From the cell containing the given text, extract its center point as [x, y] coordinate. 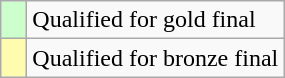
Qualified for gold final [156, 20]
Qualified for bronze final [156, 58]
